Locate the cell with the specified text and output its (X, Y) center coordinate. 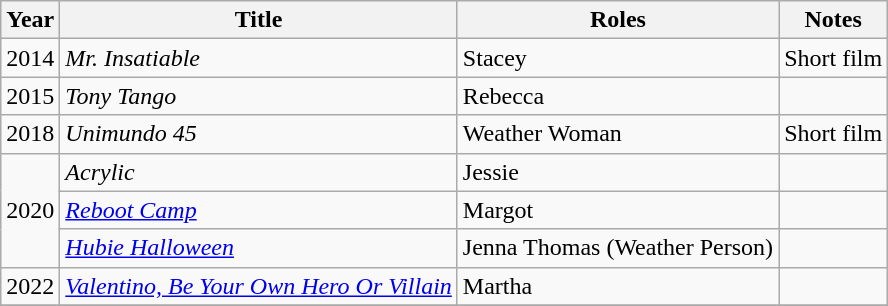
Valentino, Be Your Own Hero Or Villain (259, 286)
Margot (618, 210)
Jenna Thomas (Weather Person) (618, 248)
Roles (618, 20)
Reboot Camp (259, 210)
2018 (30, 134)
Acrylic (259, 172)
Notes (834, 20)
2014 (30, 58)
Stacey (618, 58)
Unimundo 45 (259, 134)
Jessie (618, 172)
Rebecca (618, 96)
Martha (618, 286)
Title (259, 20)
2015 (30, 96)
Hubie Halloween (259, 248)
Tony Tango (259, 96)
Year (30, 20)
2022 (30, 286)
Weather Woman (618, 134)
Mr. Insatiable (259, 58)
2020 (30, 210)
